Capture the cell that displays the provided text and extract its [x, y] central coordinate. 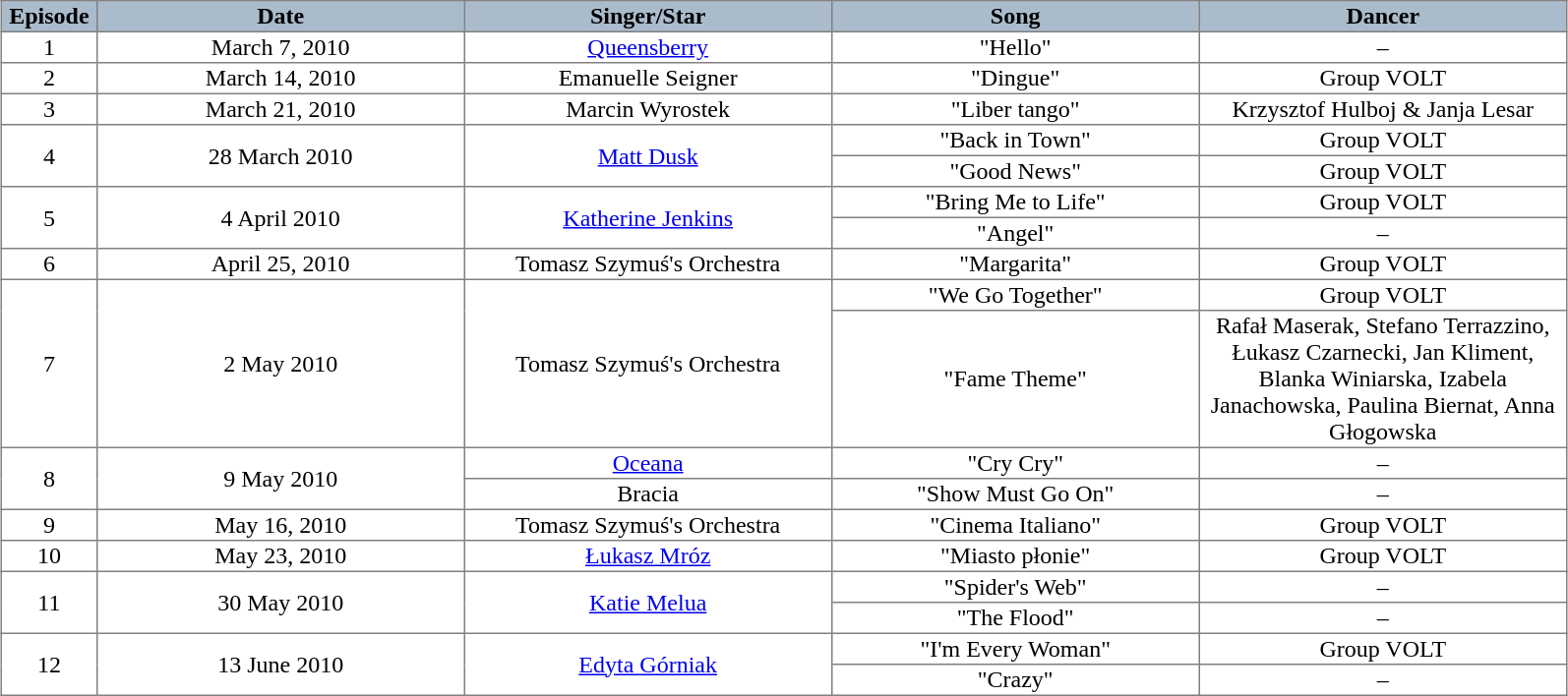
Queensberry [648, 47]
"The Flood" [1015, 618]
May 16, 2010 [280, 525]
"I'm Every Woman" [1015, 649]
9 May 2010 [280, 478]
2 May 2010 [280, 364]
"Crazy" [1015, 680]
"Good News" [1015, 171]
30 May 2010 [280, 602]
28 March 2010 [280, 155]
"Spider's Web" [1015, 587]
"Hello" [1015, 47]
"Margarita" [1015, 264]
"Liber tango" [1015, 109]
Singer/Star [648, 17]
Krzysztof Hulboj & Janja Lesar [1383, 109]
"Fame Theme" [1015, 379]
Dancer [1383, 17]
Łukasz Mróz [648, 556]
Rafał Maserak, Stefano Terrazzino, Łukasz Czarnecki, Jan Kliment, Blanka Winiarska, Izabela Janachowska, Paulina Biernat, Anna Głogowska [1383, 379]
March 7, 2010 [280, 47]
12 [49, 665]
"Miasto płonie" [1015, 556]
11 [49, 602]
10 [49, 556]
8 [49, 478]
Katie Melua [648, 602]
4 April 2010 [280, 218]
Oceana [648, 463]
13 June 2010 [280, 665]
3 [49, 109]
"Cinema Italiano" [1015, 525]
4 [49, 155]
Emanuelle Seigner [648, 79]
Date [280, 17]
Marcin Wyrostek [648, 109]
March 14, 2010 [280, 79]
Bracia [648, 494]
May 23, 2010 [280, 556]
5 [49, 218]
7 [49, 364]
"Angel" [1015, 233]
6 [49, 264]
Edyta Górniak [648, 665]
March 21, 2010 [280, 109]
"Back in Town" [1015, 141]
"Bring Me to Life" [1015, 203]
April 25, 2010 [280, 264]
9 [49, 525]
2 [49, 79]
"We Go Together" [1015, 295]
1 [49, 47]
Matt Dusk [648, 155]
Episode [49, 17]
"Dingue" [1015, 79]
Katherine Jenkins [648, 218]
"Show Must Go On" [1015, 494]
Song [1015, 17]
"Cry Cry" [1015, 463]
